Scan for the cell matching the given text and deliver its [X, Y] coordinate at center. 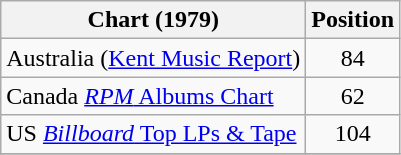
62 [353, 96]
Chart (1979) [154, 20]
Canada RPM Albums Chart [154, 96]
Position [353, 20]
84 [353, 58]
US Billboard Top LPs & Tape [154, 134]
Australia (Kent Music Report) [154, 58]
104 [353, 134]
